Pinpoint the cell where the given text exists, returning its (x, y) midpoint coordinate. 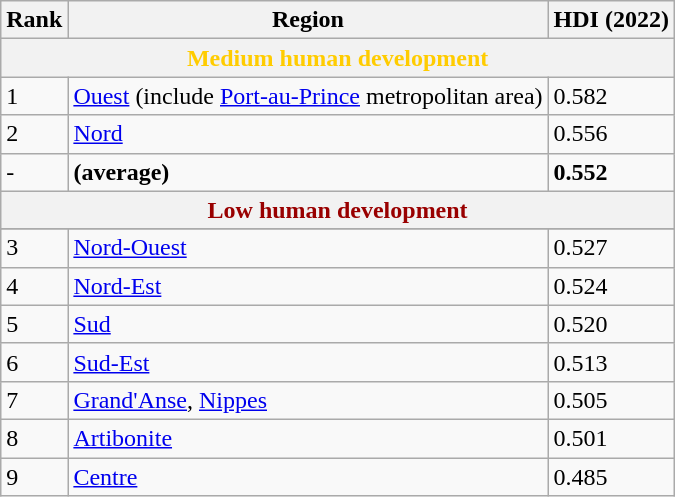
0.556 (611, 134)
0.505 (611, 400)
7 (34, 400)
(average) (308, 172)
Sud (308, 324)
Nord-Est (308, 286)
Nord (308, 134)
Rank (34, 20)
0.524 (611, 286)
2 (34, 134)
Low human development (338, 210)
Centre (308, 477)
3 (34, 248)
4 (34, 286)
1 (34, 96)
0.501 (611, 438)
0.513 (611, 362)
Medium human development (338, 58)
- (34, 172)
5 (34, 324)
9 (34, 477)
8 (34, 438)
0.552 (611, 172)
Grand'Anse, Nippes (308, 400)
Sud-Est (308, 362)
HDI (2022) (611, 20)
0.527 (611, 248)
Ouest (include Port-au-Prince metropolitan area) (308, 96)
Region (308, 20)
Artibonite (308, 438)
0.582 (611, 96)
0.485 (611, 477)
0.520 (611, 324)
Nord-Ouest (308, 248)
6 (34, 362)
